Provide the [x, y] coordinate of the cell's center where the given text is located.  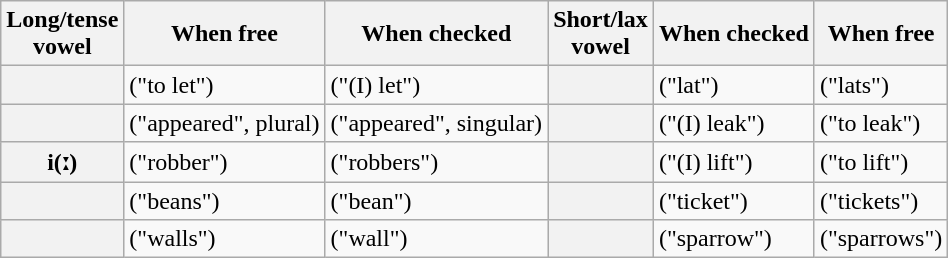
("to lift") [880, 162]
("(I) leak") [734, 123]
("walls") [224, 239]
Long/tensevowel [62, 34]
("appeared", singular) [436, 123]
("lat") [734, 85]
("robbers") [436, 162]
("sparrows") [880, 239]
("beans") [224, 201]
("sparrow") [734, 239]
("wall") [436, 239]
("to let") [224, 85]
("lats") [880, 85]
Short/laxvowel [601, 34]
("(I) lift") [734, 162]
("to leak") [880, 123]
("ticket") [734, 201]
("tickets") [880, 201]
i(ː) [62, 162]
("(I) let") [436, 85]
("robber") [224, 162]
("bean") [436, 201]
("appeared", plural) [224, 123]
